Pinpoint the cell where the given text exists, returning its [x, y] midpoint coordinate. 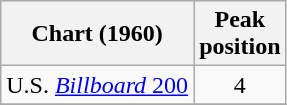
4 [240, 85]
U.S. Billboard 200 [98, 85]
Chart (1960) [98, 34]
Peakposition [240, 34]
